Determine the (x, y) coordinate at the center of the cell enclosing the given text.  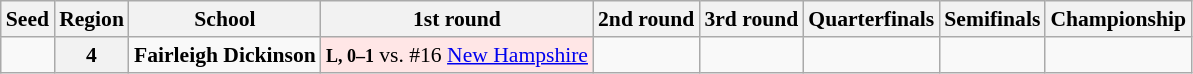
Seed (28, 19)
Region (92, 19)
4 (92, 55)
Championship (1118, 19)
L, 0–1 vs. #16 New Hampshire (457, 55)
School (225, 19)
3rd round (751, 19)
Semifinals (992, 19)
Fairleigh Dickinson (225, 55)
Quarterfinals (871, 19)
1st round (457, 19)
2nd round (646, 19)
